Capture the cell that displays the provided text and extract its [X, Y] central coordinate. 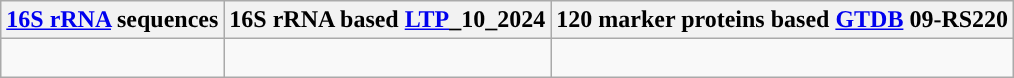
120 marker proteins based GTDB 09-RS220 [782, 20]
16S rRNA based LTP_10_2024 [388, 20]
16S rRNA sequences [112, 20]
